For the text-containing cell, return its midpoint in [X, Y] coordinate format. 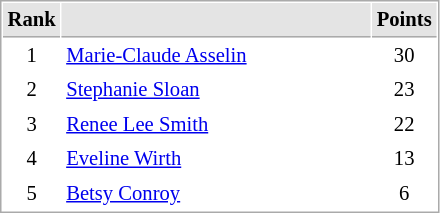
Betsy Conroy [216, 194]
4 [32, 158]
Marie-Claude Asselin [216, 56]
6 [404, 194]
3 [32, 124]
30 [404, 56]
Stephanie Sloan [216, 90]
23 [404, 90]
22 [404, 124]
Eveline Wirth [216, 158]
Renee Lee Smith [216, 124]
5 [32, 194]
2 [32, 90]
Points [404, 20]
Rank [32, 20]
1 [32, 56]
13 [404, 158]
